Scan for the cell matching the given text and deliver its (x, y) coordinate at center. 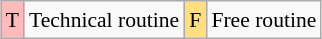
T (12, 20)
Technical routine (104, 20)
Free routine (264, 20)
F (195, 20)
